Locate the cell with the specified text and output its [x, y] center coordinate. 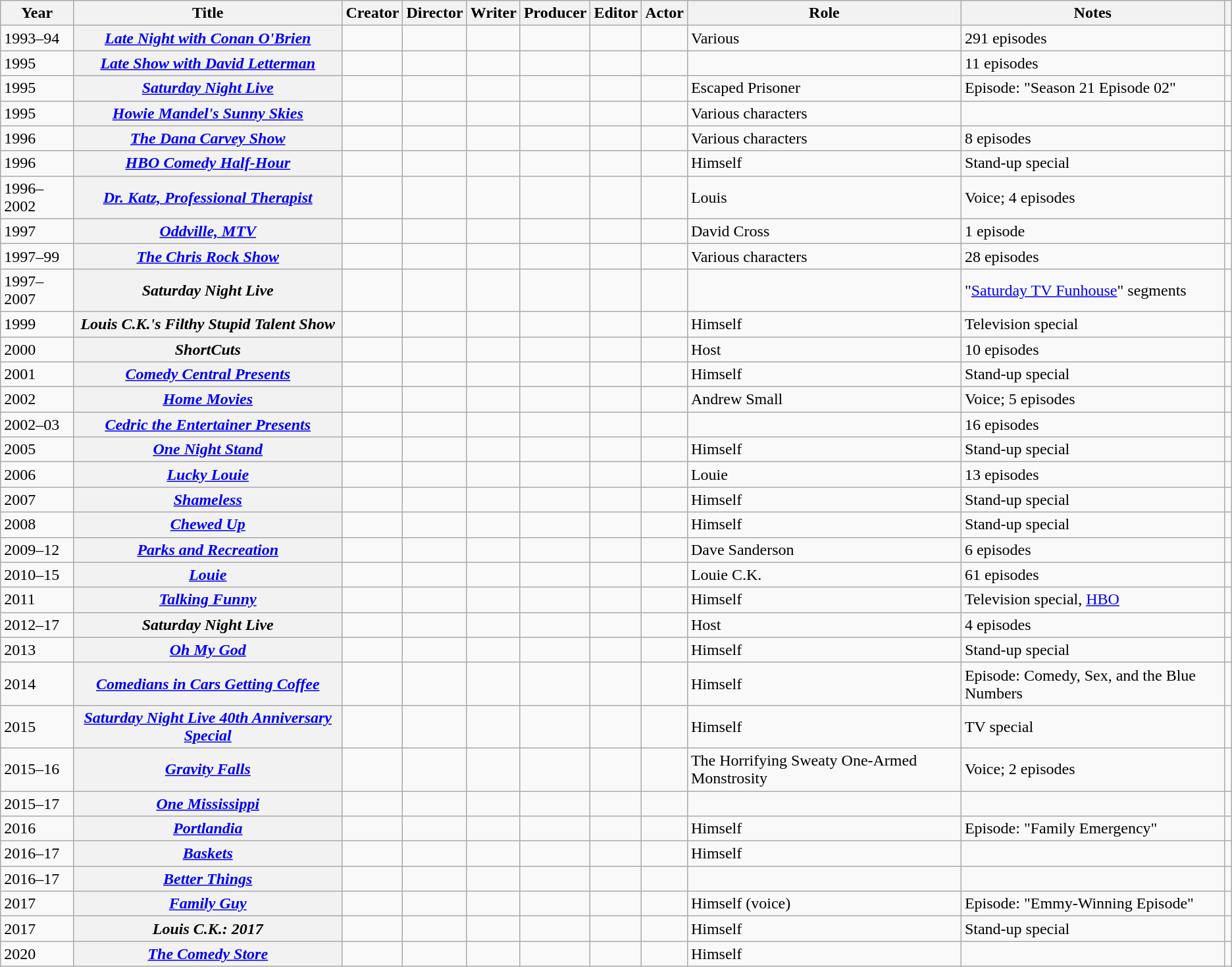
Episode: "Emmy-Winning Episode" [1092, 904]
Louie C.K. [824, 575]
Episode: Comedy, Sex, and the Blue Numbers [1092, 683]
1999 [37, 324]
The Chris Rock Show [208, 256]
2008 [37, 525]
Shameless [208, 500]
1997–2007 [37, 290]
The Horrifying Sweaty One-Armed Monstrosity [824, 769]
Television special [1092, 324]
2016 [37, 829]
4 episodes [1092, 625]
Lucky Louie [208, 475]
1996–2002 [37, 197]
Voice; 5 episodes [1092, 400]
Parks and Recreation [208, 550]
28 episodes [1092, 256]
Title [208, 13]
ShortCuts [208, 350]
2006 [37, 475]
2014 [37, 683]
Episode: "Season 21 Episode 02" [1092, 88]
Comedians in Cars Getting Coffee [208, 683]
Writer [494, 13]
2015 [37, 727]
Baskets [208, 854]
2005 [37, 450]
The Comedy Store [208, 954]
Howie Mandel's Sunny Skies [208, 113]
Dr. Katz, Professional Therapist [208, 197]
David Cross [824, 231]
One Night Stand [208, 450]
1993–94 [37, 38]
Creator [372, 13]
8 episodes [1092, 138]
Escaped Prisoner [824, 88]
TV special [1092, 727]
Notes [1092, 13]
Late Night with Conan O'Brien [208, 38]
291 episodes [1092, 38]
10 episodes [1092, 350]
Portlandia [208, 829]
6 episodes [1092, 550]
Various [824, 38]
"Saturday TV Funhouse" segments [1092, 290]
Dave Sanderson [824, 550]
2012–17 [37, 625]
Voice; 4 episodes [1092, 197]
2001 [37, 375]
1997–99 [37, 256]
Year [37, 13]
Television special, HBO [1092, 600]
One Mississippi [208, 804]
Family Guy [208, 904]
Louis C.K.'s Filthy Stupid Talent Show [208, 324]
Producer [555, 13]
Home Movies [208, 400]
2013 [37, 650]
2002 [37, 400]
Louis C.K.: 2017 [208, 929]
1 episode [1092, 231]
61 episodes [1092, 575]
2009–12 [37, 550]
Andrew Small [824, 400]
The Dana Carvey Show [208, 138]
Talking Funny [208, 600]
Voice; 2 episodes [1092, 769]
2002–03 [37, 425]
Editor [616, 13]
2000 [37, 350]
1997 [37, 231]
Saturday Night Live 40th Anniversary Special [208, 727]
Chewed Up [208, 525]
2007 [37, 500]
2010–15 [37, 575]
13 episodes [1092, 475]
HBO Comedy Half-Hour [208, 163]
2015–17 [37, 804]
Actor [665, 13]
11 episodes [1092, 63]
Cedric the Entertainer Presents [208, 425]
Oddville, MTV [208, 231]
2015–16 [37, 769]
16 episodes [1092, 425]
Louis [824, 197]
Gravity Falls [208, 769]
Comedy Central Presents [208, 375]
Oh My God [208, 650]
Late Show with David Letterman [208, 63]
Role [824, 13]
2011 [37, 600]
Episode: "Family Emergency" [1092, 829]
Better Things [208, 879]
Director [434, 13]
2020 [37, 954]
Himself (voice) [824, 904]
